Scan for the cell matching the given text and deliver its (X, Y) coordinate at center. 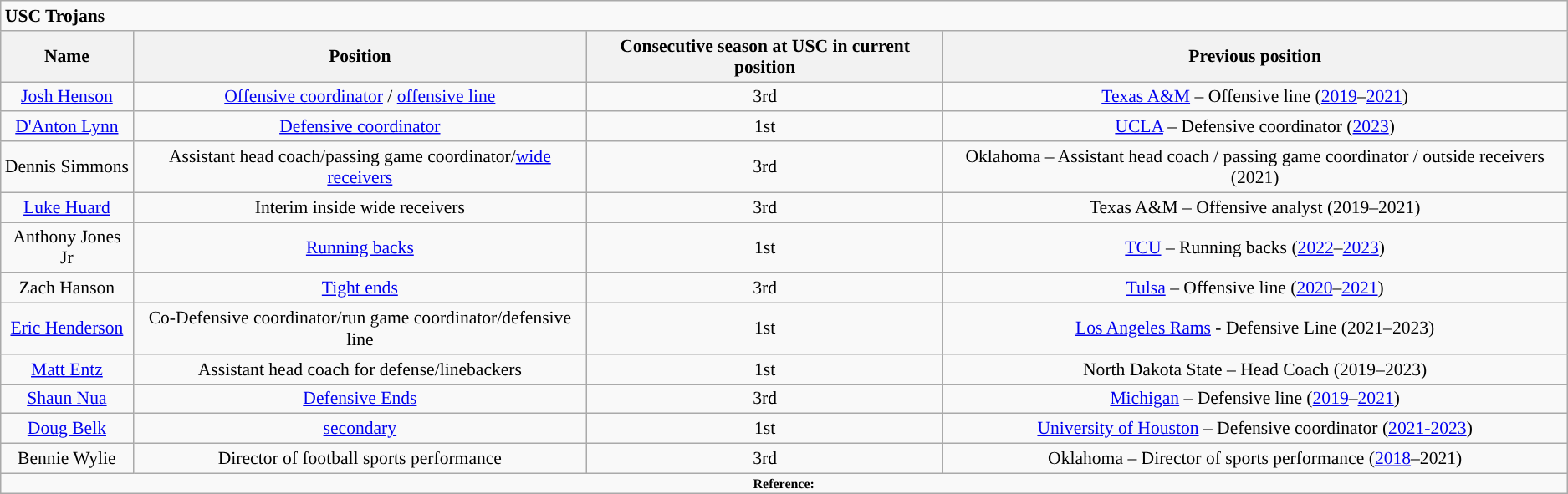
Anthony Jones Jr (67, 247)
USC Trojans (784, 16)
Assistant head coach/passing game coordinator/wide receivers (360, 167)
Assistant head coach for defense/linebackers (360, 369)
Tulsa – Offensive line (2020–2021) (1255, 288)
Shaun Nua (67, 399)
Los Angeles Rams - Defensive Line (2021–2023) (1255, 329)
Director of football sports performance (360, 459)
Reference: (784, 483)
University of Houston – Defensive coordinator (2021-2023) (1255, 429)
Tight ends (360, 288)
Eric Henderson (67, 329)
TCU – Running backs (2022–2023) (1255, 247)
Luke Huard (67, 207)
Name (67, 57)
Bennie Wylie (67, 459)
Josh Henson (67, 97)
Oklahoma – Assistant head coach / passing game coordinator / outside receivers (2021) (1255, 167)
Texas A&M – Offensive line (2019–2021) (1255, 97)
D'Anton Lynn (67, 127)
Texas A&M – Offensive analyst (2019–2021) (1255, 207)
Zach Hanson (67, 288)
Dennis Simmons (67, 167)
Doug Belk (67, 429)
Matt Entz (67, 369)
Previous position (1255, 57)
Michigan – Defensive line (2019–2021) (1255, 399)
Interim inside wide receivers (360, 207)
Running backs (360, 247)
Defensive Ends (360, 399)
Offensive coordinator / offensive line (360, 97)
Co-Defensive coordinator/run game coordinator/defensive line (360, 329)
Position (360, 57)
Defensive coordinator (360, 127)
Consecutive season at USC in current position (765, 57)
North Dakota State – Head Coach (2019–2023) (1255, 369)
Oklahoma – Director of sports performance (2018–2021) (1255, 459)
secondary (360, 429)
UCLA – Defensive coordinator (2023) (1255, 127)
